Return [x, y] of the center of cell containing provided text 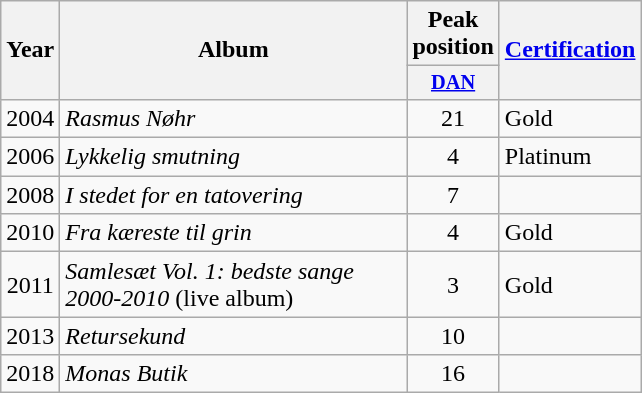
2011 [30, 284]
Album [234, 50]
16 [453, 374]
10 [453, 336]
Rasmus Nøhr [234, 118]
I stedet for en tatovering [234, 195]
3 [453, 284]
2006 [30, 157]
2008 [30, 195]
2004 [30, 118]
Year [30, 50]
2018 [30, 374]
Samlesæt Vol. 1: bedste sange 2000-2010 (live album) [234, 284]
21 [453, 118]
Retursekund [234, 336]
DAN [453, 83]
Platinum [570, 157]
Fra kæreste til grin [234, 233]
Certification [570, 50]
2013 [30, 336]
Peak position [453, 34]
Lykkelig smutning [234, 157]
Monas Butik [234, 374]
7 [453, 195]
2010 [30, 233]
